Capture the cell that displays the provided text and extract its (X, Y) central coordinate. 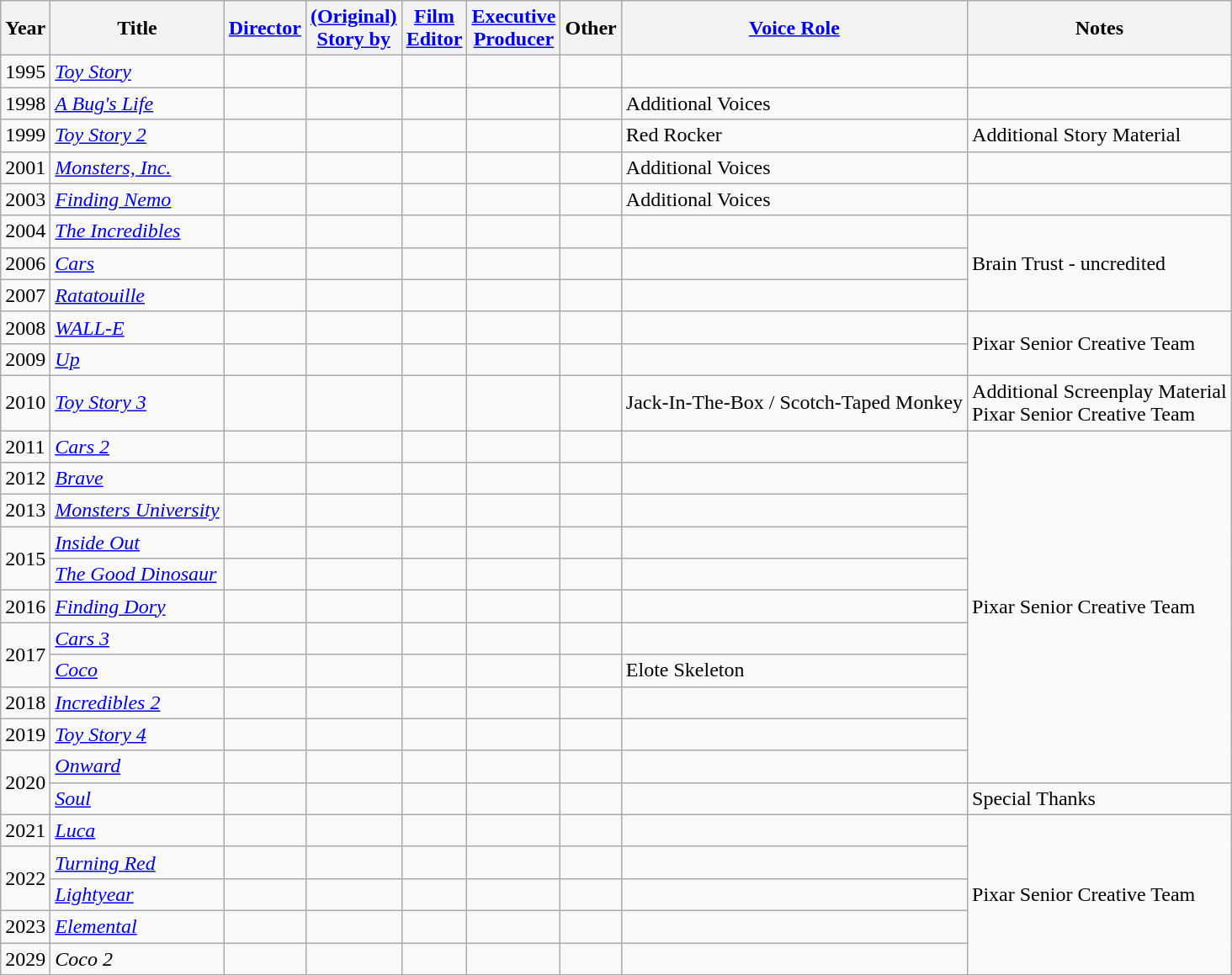
Elemental (137, 926)
Ratatouille (137, 295)
Red Rocker (794, 135)
Onward (137, 766)
2019 (25, 734)
2001 (25, 167)
Additional Story Material (1100, 135)
Brave (137, 479)
Year (25, 29)
Jack-In-The-Box / Scotch-Taped Monkey (794, 402)
2011 (25, 447)
Luca (137, 830)
Soul (137, 798)
The Good Dinosaur (137, 575)
2013 (25, 511)
1995 (25, 72)
FilmEditor (434, 29)
2016 (25, 607)
2003 (25, 199)
Coco (137, 670)
Cars (137, 263)
Toy Story 3 (137, 402)
2012 (25, 479)
Other (591, 29)
Finding Dory (137, 607)
Toy Story (137, 72)
Incredibles 2 (137, 702)
Lightyear (137, 894)
2015 (25, 559)
Monsters, Inc. (137, 167)
Coco 2 (137, 958)
2007 (25, 295)
2008 (25, 327)
Cars 3 (137, 639)
Up (137, 359)
Special Thanks (1100, 798)
Director (264, 29)
2029 (25, 958)
Notes (1100, 29)
Inside Out (137, 543)
1999 (25, 135)
WALL-E (137, 327)
1998 (25, 103)
2010 (25, 402)
2020 (25, 782)
2018 (25, 702)
Brain Trust - uncredited (1100, 263)
Toy Story 2 (137, 135)
2006 (25, 263)
Cars 2 (137, 447)
Additional Screenplay MaterialPixar Senior Creative Team (1100, 402)
2017 (25, 654)
ExecutiveProducer (513, 29)
(Original)Story by (353, 29)
2023 (25, 926)
2021 (25, 830)
2009 (25, 359)
Toy Story 4 (137, 734)
Monsters University (137, 511)
Title (137, 29)
Finding Nemo (137, 199)
The Incredibles (137, 231)
Elote Skeleton (794, 670)
Turning Red (137, 862)
Voice Role (794, 29)
A Bug's Life (137, 103)
2022 (25, 878)
2004 (25, 231)
